Scan for the cell matching the given text and deliver its [x, y] coordinate at center. 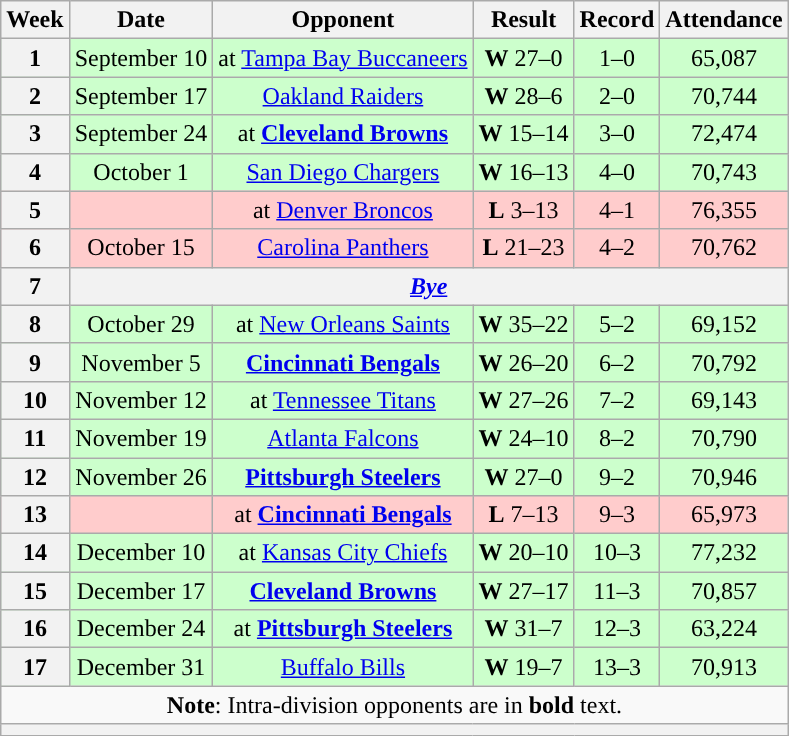
W 16–13 [524, 172]
2 [35, 96]
October 1 [141, 172]
70,857 [724, 591]
77,232 [724, 553]
3 [35, 134]
11 [35, 438]
at Kansas City Chiefs [343, 553]
W 19–7 [524, 667]
5 [35, 210]
8–2 [617, 438]
14 [35, 553]
13–3 [617, 667]
W 27–17 [524, 591]
76,355 [724, 210]
70,913 [724, 667]
4–1 [617, 210]
at Cleveland Browns [343, 134]
70,743 [724, 172]
70,790 [724, 438]
8 [35, 324]
W 26–20 [524, 362]
5–2 [617, 324]
W 28–6 [524, 96]
Week [35, 20]
72,474 [724, 134]
Result [524, 20]
Atlanta Falcons [343, 438]
Attendance [724, 20]
at Tampa Bay Buccaneers [343, 58]
12–3 [617, 629]
10 [35, 400]
September 10 [141, 58]
at New Orleans Saints [343, 324]
September 24 [141, 134]
65,087 [724, 58]
December 17 [141, 591]
4–2 [617, 248]
November 26 [141, 477]
70,946 [724, 477]
70,744 [724, 96]
1–0 [617, 58]
1 [35, 58]
Pittsburgh Steelers [343, 477]
September 17 [141, 96]
16 [35, 629]
15 [35, 591]
Buffalo Bills [343, 667]
Oakland Raiders [343, 96]
63,224 [724, 629]
17 [35, 667]
65,973 [724, 515]
Cincinnati Bengals [343, 362]
Note: Intra-division opponents are in bold text. [394, 705]
3–0 [617, 134]
Opponent [343, 20]
70,762 [724, 248]
December 31 [141, 667]
6 [35, 248]
Date [141, 20]
November 5 [141, 362]
4–0 [617, 172]
W 24–10 [524, 438]
at Pittsburgh Steelers [343, 629]
November 19 [141, 438]
W 31–7 [524, 629]
December 24 [141, 629]
2–0 [617, 96]
Record [617, 20]
70,792 [724, 362]
9–3 [617, 515]
October 29 [141, 324]
Carolina Panthers [343, 248]
October 15 [141, 248]
9 [35, 362]
10–3 [617, 553]
Cleveland Browns [343, 591]
W 35–22 [524, 324]
at Tennessee Titans [343, 400]
L 21–23 [524, 248]
San Diego Chargers [343, 172]
69,143 [724, 400]
at Denver Broncos [343, 210]
7–2 [617, 400]
at Cincinnati Bengals [343, 515]
W 27–26 [524, 400]
9–2 [617, 477]
L 7–13 [524, 515]
W 20–10 [524, 553]
L 3–13 [524, 210]
7 [35, 286]
Bye [428, 286]
69,152 [724, 324]
11–3 [617, 591]
13 [35, 515]
12 [35, 477]
November 12 [141, 400]
4 [35, 172]
December 10 [141, 553]
6–2 [617, 362]
W 15–14 [524, 134]
